Return the (X, Y) coordinate for the center point of the cell that contains the specified text.  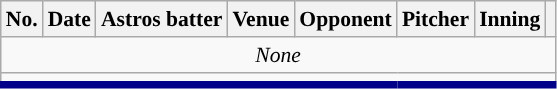
Inning (510, 19)
Opponent (346, 19)
Date (70, 19)
Pitcher (436, 19)
Astros batter (162, 19)
No. (22, 19)
None (278, 55)
Venue (260, 19)
